Capture the cell that displays the provided text and extract its [x, y] central coordinate. 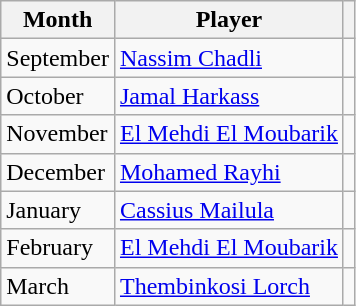
September [58, 58]
Month [58, 20]
December [58, 172]
January [58, 210]
Thembinkosi Lorch [228, 286]
Nassim Chadli [228, 58]
Mohamed Rayhi [228, 172]
March [58, 286]
November [58, 134]
Player [228, 20]
October [58, 96]
February [58, 248]
Cassius Mailula [228, 210]
Jamal Harkass [228, 96]
